Determine the [X, Y] coordinate at the center of the cell enclosing the given text.  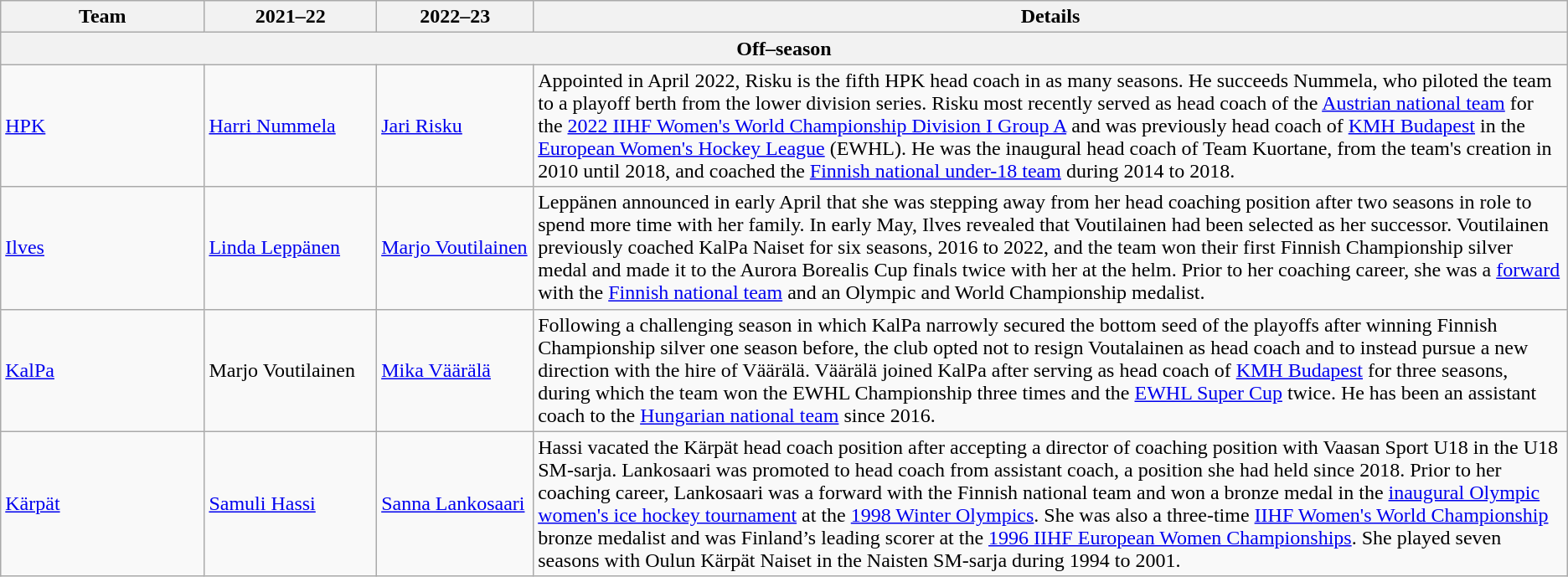
Samuli Hassi [291, 504]
Linda Leppänen [291, 248]
2021–22 [291, 17]
2022–23 [456, 17]
Team [102, 17]
Ilves [102, 248]
KalPa [102, 370]
Harri Nummela [291, 126]
Kärpät [102, 504]
HPK [102, 126]
Off–season [784, 49]
Details [1050, 17]
Mika Väärälä [456, 370]
Jari Risku [456, 126]
Sanna Lankosaari [456, 504]
